Find where the given text appears and provide that cell's center as [X, Y] coordinate. 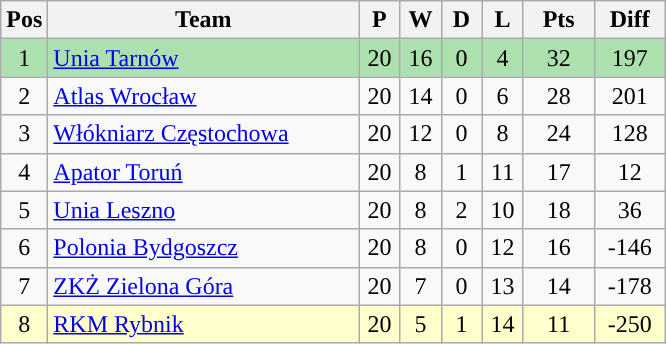
36 [630, 210]
Diff [630, 20]
Unia Leszno [204, 210]
Apator Toruń [204, 172]
24 [558, 134]
Włókniarz Częstochowa [204, 134]
128 [630, 134]
13 [502, 286]
28 [558, 96]
P [380, 20]
ZKŻ Zielona Góra [204, 286]
32 [558, 58]
Polonia Bydgoszcz [204, 248]
RKM Rybnik [204, 324]
Pts [558, 20]
17 [558, 172]
10 [502, 210]
Pos [24, 20]
18 [558, 210]
-250 [630, 324]
W [420, 20]
Atlas Wrocław [204, 96]
L [502, 20]
201 [630, 96]
-146 [630, 248]
3 [24, 134]
197 [630, 58]
Team [204, 20]
D [462, 20]
Unia Tarnów [204, 58]
-178 [630, 286]
